Capture the cell that displays the provided text and extract its [X, Y] central coordinate. 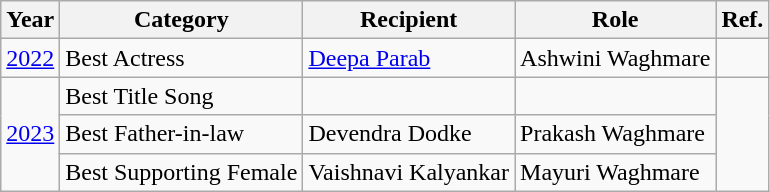
Category [182, 20]
Best Title Song [182, 96]
Best Supporting Female [182, 172]
Role [616, 20]
Vaishnavi Kalyankar [409, 172]
Deepa Parab [409, 58]
Best Actress [182, 58]
Ref. [742, 20]
Devendra Dodke [409, 134]
Year [30, 20]
Mayuri Waghmare [616, 172]
2023 [30, 134]
2022 [30, 58]
Ashwini Waghmare [616, 58]
Recipient [409, 20]
Best Father-in-law [182, 134]
Prakash Waghmare [616, 134]
